Locate the cell with the specified text and output its [X, Y] center coordinate. 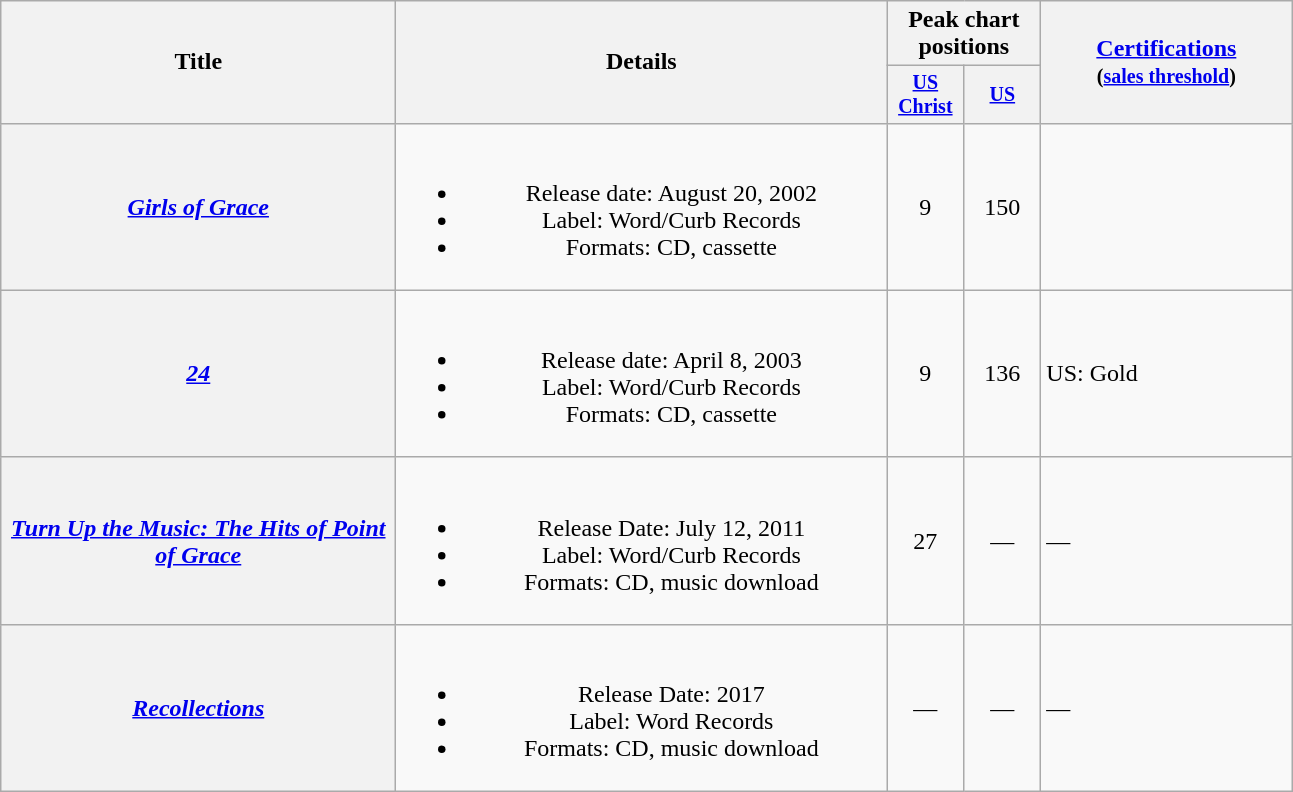
Certifications(sales threshold) [1166, 62]
US [1002, 94]
US: Gold [1166, 374]
Release date: August 20, 2002Label: Word/Curb RecordsFormats: CD, cassette [642, 206]
27 [926, 540]
136 [1002, 374]
Peak chartpositions [964, 34]
US Christ [926, 94]
Girls of Grace [198, 206]
Title [198, 62]
Recollections [198, 708]
Turn Up the Music: The Hits of Point of Grace [198, 540]
Release Date: 2017Label: Word RecordsFormats: CD, music download [642, 708]
150 [1002, 206]
Details [642, 62]
Release Date: July 12, 2011Label: Word/Curb RecordsFormats: CD, music download [642, 540]
Release date: April 8, 2003Label: Word/Curb RecordsFormats: CD, cassette [642, 374]
24 [198, 374]
